Return the [X, Y] coordinate for the center point of the cell that contains the specified text.  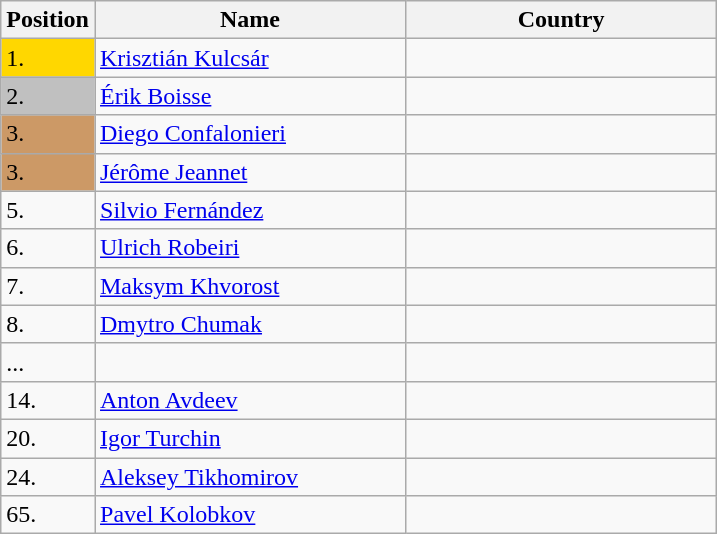
Ulrich Robeiri [250, 248]
... [48, 362]
2. [48, 96]
Name [250, 20]
6. [48, 248]
Jérôme Jeannet [250, 172]
20. [48, 438]
Érik Boisse [250, 96]
Aleksey Tikhomirov [250, 477]
8. [48, 324]
Diego Confalonieri [250, 134]
65. [48, 515]
Krisztián Kulcsár [250, 58]
Pavel Kolobkov [250, 515]
Position [48, 20]
14. [48, 400]
Country [562, 20]
Silvio Fernández [250, 210]
Dmytro Chumak [250, 324]
Maksym Khvorost [250, 286]
7. [48, 286]
Igor Turchin [250, 438]
5. [48, 210]
Anton Avdeev [250, 400]
1. [48, 58]
24. [48, 477]
